From the cell containing the given text, extract its center point as (x, y) coordinate. 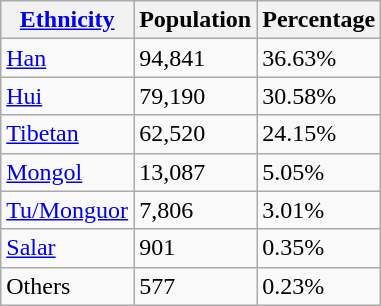
0.35% (319, 248)
0.23% (319, 286)
5.05% (319, 172)
Hui (68, 96)
Mongol (68, 172)
62,520 (196, 134)
30.58% (319, 96)
94,841 (196, 58)
Salar (68, 248)
Population (196, 20)
24.15% (319, 134)
577 (196, 286)
Ethnicity (68, 20)
Tu/Monguor (68, 210)
Tibetan (68, 134)
79,190 (196, 96)
Percentage (319, 20)
Others (68, 286)
901 (196, 248)
13,087 (196, 172)
3.01% (319, 210)
Han (68, 58)
36.63% (319, 58)
7,806 (196, 210)
